Scan for the cell matching the given text and deliver its (X, Y) coordinate at center. 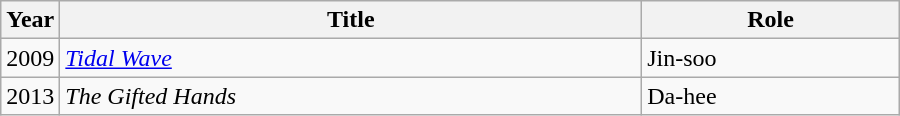
2013 (30, 96)
2009 (30, 58)
Title (351, 20)
Da-hee (771, 96)
Tidal Wave (351, 58)
Jin-soo (771, 58)
Role (771, 20)
The Gifted Hands (351, 96)
Year (30, 20)
